Locate the cell with the specified text and output its (X, Y) center coordinate. 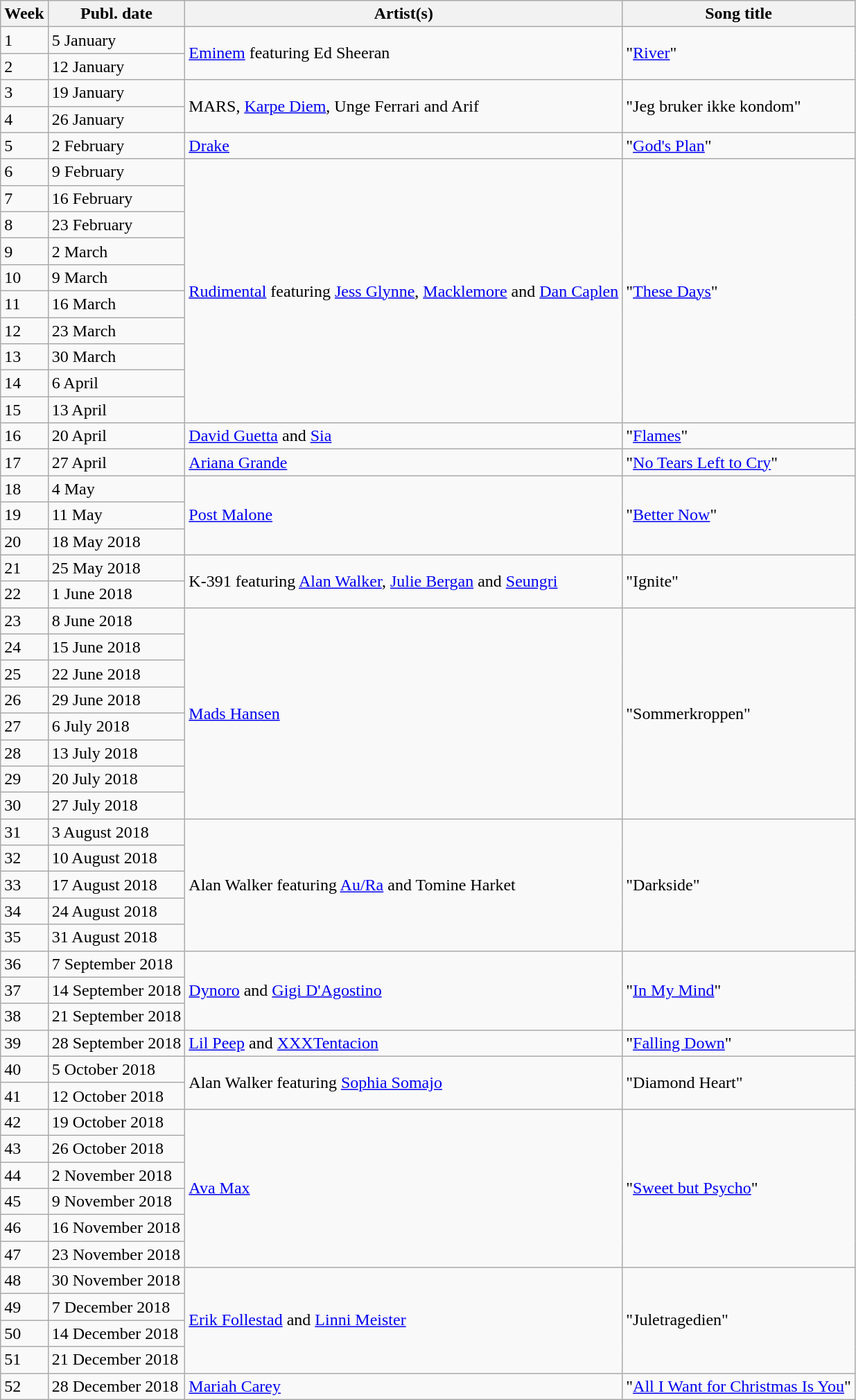
29 June 2018 (116, 700)
26 January (116, 119)
12 (24, 331)
Dynoro and Gigi D'Agostino (403, 990)
25 May 2018 (116, 568)
"Darkside" (739, 885)
18 (24, 489)
16 March (116, 304)
20 July 2018 (116, 779)
Mads Hansen (403, 713)
Week (24, 14)
Erik Follestad and Linni Meister (403, 1320)
10 (24, 277)
49 (24, 1307)
"River" (739, 53)
4 May (116, 489)
8 (24, 225)
44 (24, 1175)
27 July 2018 (116, 806)
MARS, Karpe Diem, Unge Ferrari and Arif (403, 106)
6 July 2018 (116, 726)
33 (24, 885)
"Juletragedien" (739, 1320)
21 (24, 568)
23 November 2018 (116, 1254)
38 (24, 1017)
5 January (116, 40)
Alan Walker featuring Sophia Somajo (403, 1082)
13 (24, 357)
22 June 2018 (116, 673)
Drake (403, 146)
1 (24, 40)
37 (24, 990)
20 April (116, 436)
Lil Peep and XXXTentacion (403, 1043)
24 (24, 647)
Alan Walker featuring Au/Ra and Tomine Harket (403, 885)
43 (24, 1148)
19 January (116, 93)
36 (24, 964)
"All I Want for Christmas Is You" (739, 1386)
2 February (116, 146)
2 (24, 67)
13 April (116, 410)
Ava Max (403, 1188)
21 September 2018 (116, 1017)
16 November 2018 (116, 1228)
"Diamond Heart" (739, 1082)
25 (24, 673)
"Falling Down" (739, 1043)
5 October 2018 (116, 1069)
"Better Now" (739, 515)
28 December 2018 (116, 1386)
7 September 2018 (116, 964)
22 (24, 594)
2 March (116, 251)
14 September 2018 (116, 990)
48 (24, 1281)
28 September 2018 (116, 1043)
3 August 2018 (116, 832)
30 November 2018 (116, 1281)
14 (24, 383)
31 (24, 832)
46 (24, 1228)
"Sommerkroppen" (739, 713)
30 March (116, 357)
"These Days" (739, 291)
27 (24, 726)
6 April (116, 383)
26 October 2018 (116, 1148)
26 (24, 700)
40 (24, 1069)
45 (24, 1202)
15 (24, 410)
9 March (116, 277)
"God's Plan" (739, 146)
Ariana Grande (403, 463)
24 August 2018 (116, 911)
34 (24, 911)
Song title (739, 14)
35 (24, 937)
27 April (116, 463)
11 May (116, 515)
23 February (116, 225)
52 (24, 1386)
10 August 2018 (116, 858)
17 (24, 463)
Rudimental featuring Jess Glynne, Macklemore and Dan Caplen (403, 291)
2 November 2018 (116, 1175)
41 (24, 1096)
3 (24, 93)
12 October 2018 (116, 1096)
30 (24, 806)
"No Tears Left to Cry" (739, 463)
14 December 2018 (116, 1333)
5 (24, 146)
19 (24, 515)
6 (24, 172)
32 (24, 858)
51 (24, 1360)
23 March (116, 331)
47 (24, 1254)
11 (24, 304)
20 (24, 542)
21 December 2018 (116, 1360)
1 June 2018 (116, 594)
16 February (116, 198)
"Ignite" (739, 581)
4 (24, 119)
K-391 featuring Alan Walker, Julie Bergan and Seungri (403, 581)
16 (24, 436)
23 (24, 621)
"Flames" (739, 436)
David Guetta and Sia (403, 436)
18 May 2018 (116, 542)
42 (24, 1122)
8 June 2018 (116, 621)
39 (24, 1043)
17 August 2018 (116, 885)
9 February (116, 172)
Publ. date (116, 14)
7 (24, 198)
12 January (116, 67)
19 October 2018 (116, 1122)
31 August 2018 (116, 937)
28 (24, 752)
9 (24, 251)
Mariah Carey (403, 1386)
15 June 2018 (116, 647)
9 November 2018 (116, 1202)
50 (24, 1333)
13 July 2018 (116, 752)
"Sweet but Psycho" (739, 1188)
Eminem featuring Ed Sheeran (403, 53)
"Jeg bruker ikke kondom" (739, 106)
Post Malone (403, 515)
"In My Mind" (739, 990)
7 December 2018 (116, 1307)
29 (24, 779)
Artist(s) (403, 14)
